Determine the (x, y) coordinate at the center of the cell enclosing the given text.  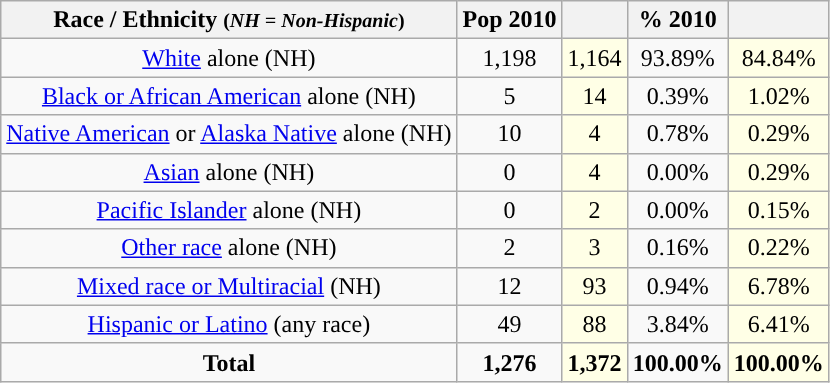
0.39% (678, 96)
Total (229, 362)
12 (510, 286)
0.94% (678, 286)
0.15% (778, 210)
Hispanic or Latino (any race) (229, 324)
84.84% (778, 58)
93.89% (678, 58)
3.84% (678, 324)
0.16% (678, 248)
% 2010 (678, 20)
Black or African American alone (NH) (229, 96)
1,164 (594, 58)
Pop 2010 (510, 20)
10 (510, 134)
1.02% (778, 96)
1,372 (594, 362)
Pacific Islander alone (NH) (229, 210)
6.78% (778, 286)
Native American or Alaska Native alone (NH) (229, 134)
Asian alone (NH) (229, 172)
1,276 (510, 362)
Other race alone (NH) (229, 248)
88 (594, 324)
0.22% (778, 248)
5 (510, 96)
Race / Ethnicity (NH = Non-Hispanic) (229, 20)
White alone (NH) (229, 58)
6.41% (778, 324)
93 (594, 286)
3 (594, 248)
0.78% (678, 134)
Mixed race or Multiracial (NH) (229, 286)
14 (594, 96)
1,198 (510, 58)
49 (510, 324)
